Scan for the cell matching the given text and deliver its [X, Y] coordinate at center. 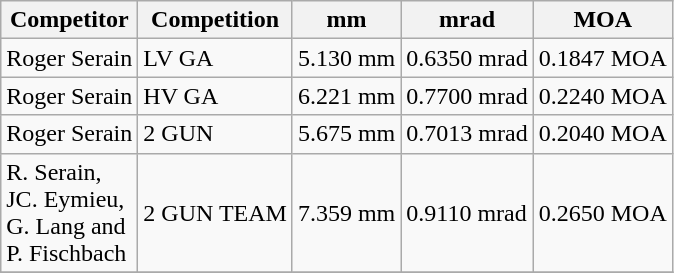
Competition [216, 20]
mm [346, 20]
R. Serain, JC. Eymieu, G. Lang and P. Fischbach [70, 212]
7.359 mm [346, 212]
LV GA [216, 58]
MOA [602, 20]
5.130 mm [346, 58]
0.2650 MOA [602, 212]
6.221 mm [346, 96]
HV GA [216, 96]
5.675 mm [346, 134]
mrad [467, 20]
0.2240 MOA [602, 96]
0.1847 MOA [602, 58]
0.9110 mrad [467, 212]
0.7700 mrad [467, 96]
0.6350 mrad [467, 58]
2 GUN TEAM [216, 212]
2 GUN [216, 134]
Competitor [70, 20]
0.2040 MOA [602, 134]
0.7013 mrad [467, 134]
